Capture the cell that displays the provided text and extract its [x, y] central coordinate. 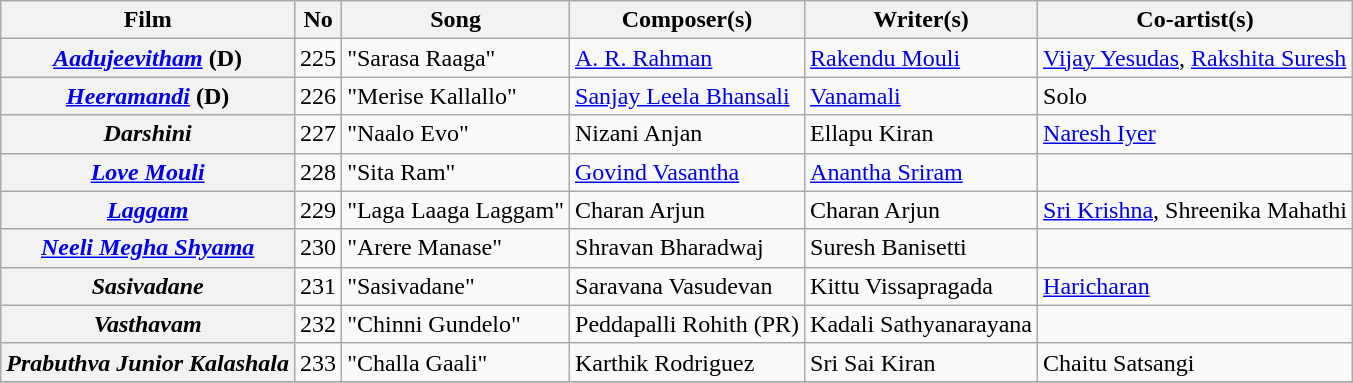
Prabuthva Junior Kalashala [148, 362]
Kittu Vissapragada [922, 286]
Sanjay Leela Bhansali [688, 96]
"Arere Manase" [456, 248]
Govind Vasantha [688, 172]
Composer(s) [688, 20]
226 [318, 96]
Saravana Vasudevan [688, 286]
Peddapalli Rohith (PR) [688, 324]
Chaitu Satsangi [1196, 362]
Laggam [148, 210]
Rakendu Mouli [922, 58]
Anantha Sriram [922, 172]
A. R. Rahman [688, 58]
"Naalo Evo" [456, 134]
227 [318, 134]
228 [318, 172]
"Sasivadane" [456, 286]
Sasivadane [148, 286]
Neeli Megha Shyama [148, 248]
Karthik Rodriguez [688, 362]
"Merise Kallallo" [456, 96]
Sri Krishna, Shreenika Mahathi [1196, 210]
"Sita Ram" [456, 172]
Nizani Anjan [688, 134]
No [318, 20]
Shravan Bharadwaj [688, 248]
Song [456, 20]
Love Mouli [148, 172]
Film [148, 20]
"Chinni Gundelo" [456, 324]
Co-artist(s) [1196, 20]
Vasthavam [148, 324]
Vijay Yesudas, Rakshita Suresh [1196, 58]
Vanamali [922, 96]
Ellapu Kiran [922, 134]
"Sarasa Raaga" [456, 58]
232 [318, 324]
Aadujeevitham (D) [148, 58]
230 [318, 248]
Kadali Sathyanarayana [922, 324]
225 [318, 58]
"Challa Gaali" [456, 362]
229 [318, 210]
Sri Sai Kiran [922, 362]
231 [318, 286]
Haricharan [1196, 286]
"Laga Laaga Laggam" [456, 210]
Naresh Iyer [1196, 134]
233 [318, 362]
Darshini [148, 134]
Heeramandi (D) [148, 96]
Suresh Banisetti [922, 248]
Writer(s) [922, 20]
Solo [1196, 96]
